Extract the (x, y) coordinate from the center of the cell holding the provided text.  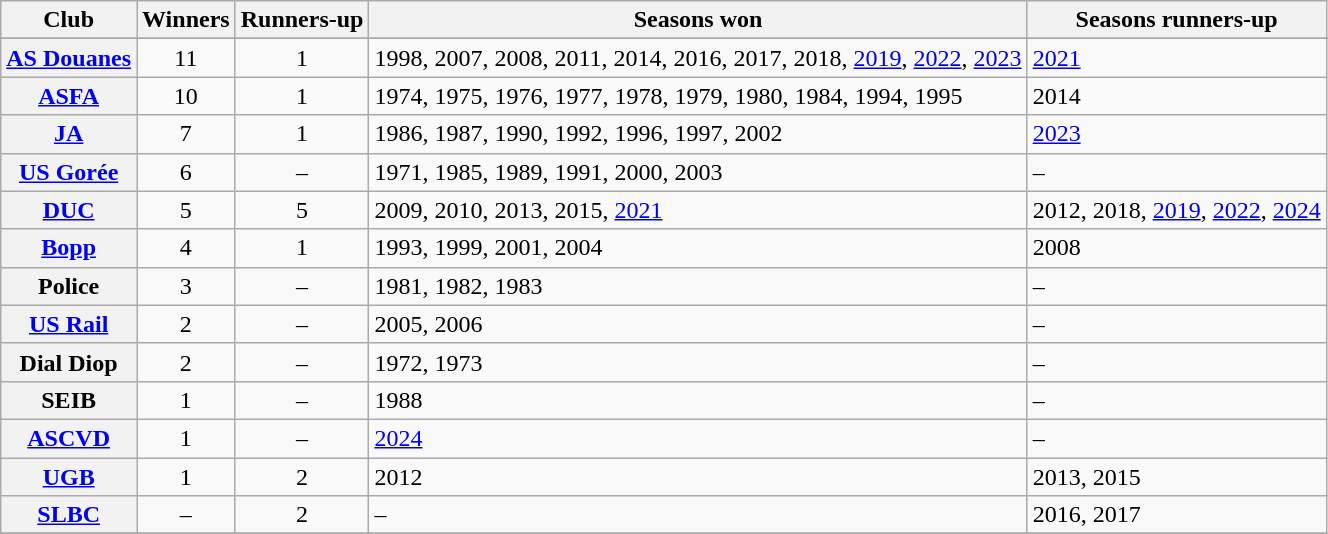
1988 (698, 400)
Runners-up (302, 20)
1998, 2007, 2008, 2011, 2014, 2016, 2017, 2018, 2019, 2022, 2023 (698, 58)
1981, 1982, 1983 (698, 286)
AS Douanes (69, 58)
SLBC (69, 515)
2023 (1176, 134)
7 (186, 134)
Seasons runners-up (1176, 20)
1993, 1999, 2001, 2004 (698, 248)
2005, 2006 (698, 324)
2021 (1176, 58)
ASCVD (69, 438)
UGB (69, 477)
Winners (186, 20)
Club (69, 20)
2009, 2010, 2013, 2015, 2021 (698, 210)
Bopp (69, 248)
11 (186, 58)
2016, 2017 (1176, 515)
2013, 2015 (1176, 477)
2012 (698, 477)
Seasons won (698, 20)
2014 (1176, 96)
2024 (698, 438)
1986, 1987, 1990, 1992, 1996, 1997, 2002 (698, 134)
Dial Diop (69, 362)
DUC (69, 210)
3 (186, 286)
SEIB (69, 400)
US Rail (69, 324)
Police (69, 286)
US Gorée (69, 172)
10 (186, 96)
JA (69, 134)
1971, 1985, 1989, 1991, 2000, 2003 (698, 172)
4 (186, 248)
2008 (1176, 248)
1972, 1973 (698, 362)
ASFA (69, 96)
1974, 1975, 1976, 1977, 1978, 1979, 1980, 1984, 1994, 1995 (698, 96)
6 (186, 172)
2012, 2018, 2019, 2022, 2024 (1176, 210)
